Identify which cell holds the provided text, then report its [x, y] central coordinate. 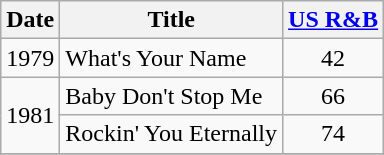
66 [334, 96]
42 [334, 58]
Baby Don't Stop Me [172, 96]
74 [334, 134]
What's Your Name [172, 58]
Date [30, 20]
US R&B [334, 20]
Title [172, 20]
1981 [30, 115]
Rockin' You Eternally [172, 134]
1979 [30, 58]
